For the text-containing cell, return its midpoint in [x, y] coordinate format. 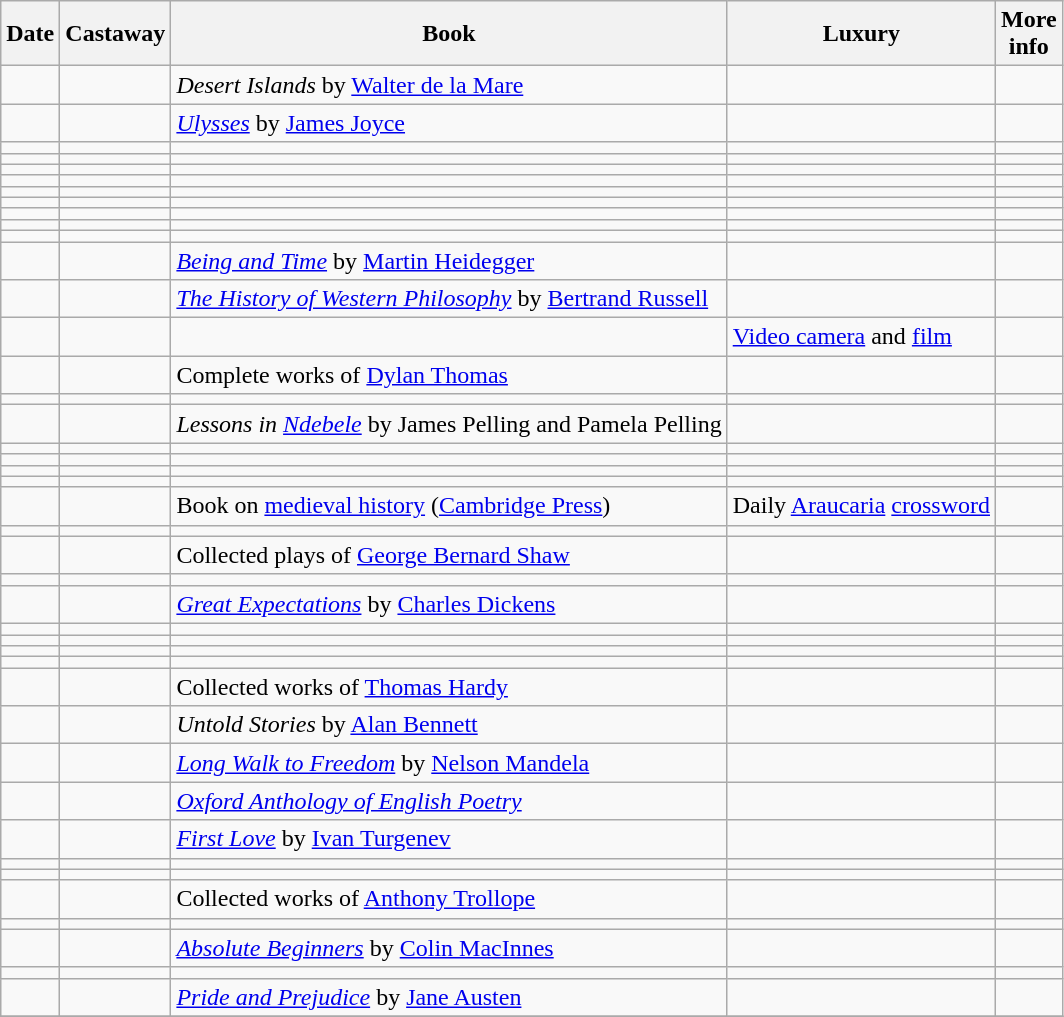
Book [449, 34]
Absolute Beginners by Colin MacInnes [449, 948]
Lessons in Ndebele by James Pelling and Pamela Pelling [449, 424]
Ulysses by James Joyce [449, 123]
Complete works of Dylan Thomas [449, 375]
Castaway [116, 34]
Daily Araucaria crossword [861, 506]
Date [30, 34]
First Love by Ivan Turgenev [449, 839]
Collected works of Thomas Hardy [449, 687]
Pride and Prejudice by Jane Austen [449, 997]
Moreinfo [1030, 34]
Being and Time by Martin Heidegger [449, 261]
Oxford Anthology of English Poetry [449, 801]
Untold Stories by Alan Bennett [449, 725]
The History of Western Philosophy by Bertrand Russell [449, 299]
Video camera and film [861, 337]
Collected works of Anthony Trollope [449, 899]
Long Walk to Freedom by Nelson Mandela [449, 763]
Great Expectations by Charles Dickens [449, 604]
Luxury [861, 34]
Book on medieval history (Cambridge Press) [449, 506]
Desert Islands by Walter de la Mare [449, 85]
Collected plays of George Bernard Shaw [449, 555]
